Pinpoint the cell where the given text exists, returning its [x, y] midpoint coordinate. 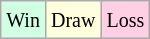
Loss [126, 20]
Draw [72, 20]
Win [24, 20]
